Return (X, Y) of the center of cell containing provided text 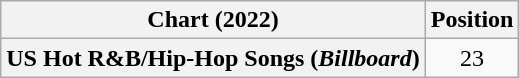
Chart (2022) (213, 20)
US Hot R&B/Hip-Hop Songs (Billboard) (213, 58)
Position (472, 20)
23 (472, 58)
